Find where the given text appears and provide that cell's center as (x, y) coordinate. 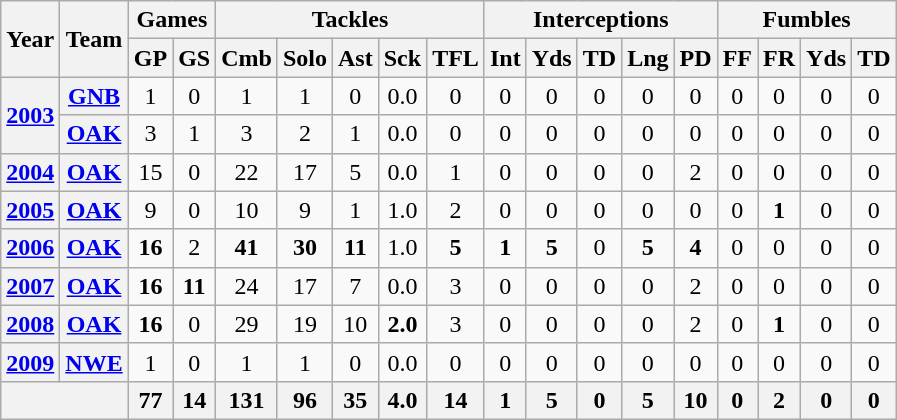
2003 (30, 115)
7 (356, 286)
GS (194, 58)
Fumbles (806, 20)
Lng (648, 58)
GP (150, 58)
Cmb (247, 58)
Tackles (350, 20)
24 (247, 286)
19 (304, 324)
GNB (94, 96)
NWE (94, 362)
2006 (30, 248)
2007 (30, 286)
Int (505, 58)
2005 (30, 210)
FF (737, 58)
TFL (456, 58)
4.0 (402, 400)
2008 (30, 324)
35 (356, 400)
41 (247, 248)
77 (150, 400)
Team (94, 39)
Interceptions (600, 20)
15 (150, 172)
4 (696, 248)
2.0 (402, 324)
30 (304, 248)
29 (247, 324)
131 (247, 400)
2009 (30, 362)
Solo (304, 58)
22 (247, 172)
2004 (30, 172)
PD (696, 58)
Games (172, 20)
Ast (356, 58)
96 (304, 400)
Year (30, 39)
Sck (402, 58)
FR (780, 58)
